Output the [x, y] coordinate of the center of the cell containing the given text.  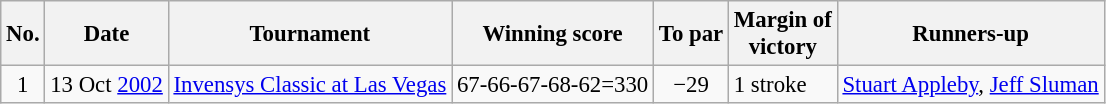
No. [23, 34]
−29 [690, 85]
1 stroke [782, 85]
Margin ofvictory [782, 34]
To par [690, 34]
Runners-up [970, 34]
Tournament [310, 34]
Winning score [553, 34]
13 Oct 2002 [106, 85]
Invensys Classic at Las Vegas [310, 85]
Date [106, 34]
67-66-67-68-62=330 [553, 85]
Stuart Appleby, Jeff Sluman [970, 85]
1 [23, 85]
